Return the (X, Y) coordinate for the center point of the cell that contains the specified text.  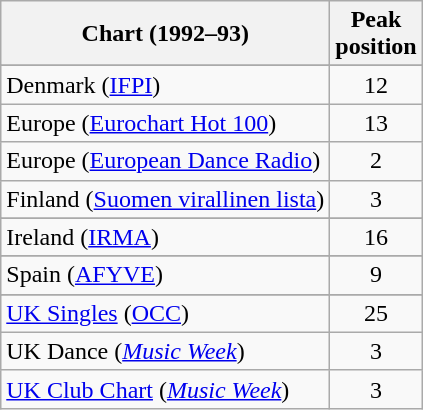
Finland (Suomen virallinen lista) (166, 199)
Spain (AFYVE) (166, 275)
UK Dance (Music Week) (166, 351)
Europe (Eurochart Hot 100) (166, 123)
UK Club Chart (Music Week) (166, 389)
25 (376, 313)
Peakposition (376, 34)
12 (376, 85)
Denmark (IFPI) (166, 85)
Ireland (IRMA) (166, 237)
Europe (European Dance Radio) (166, 161)
Chart (1992–93) (166, 34)
2 (376, 161)
UK Singles (OCC) (166, 313)
9 (376, 275)
16 (376, 237)
13 (376, 123)
